Return [x, y] of the center of cell containing provided text 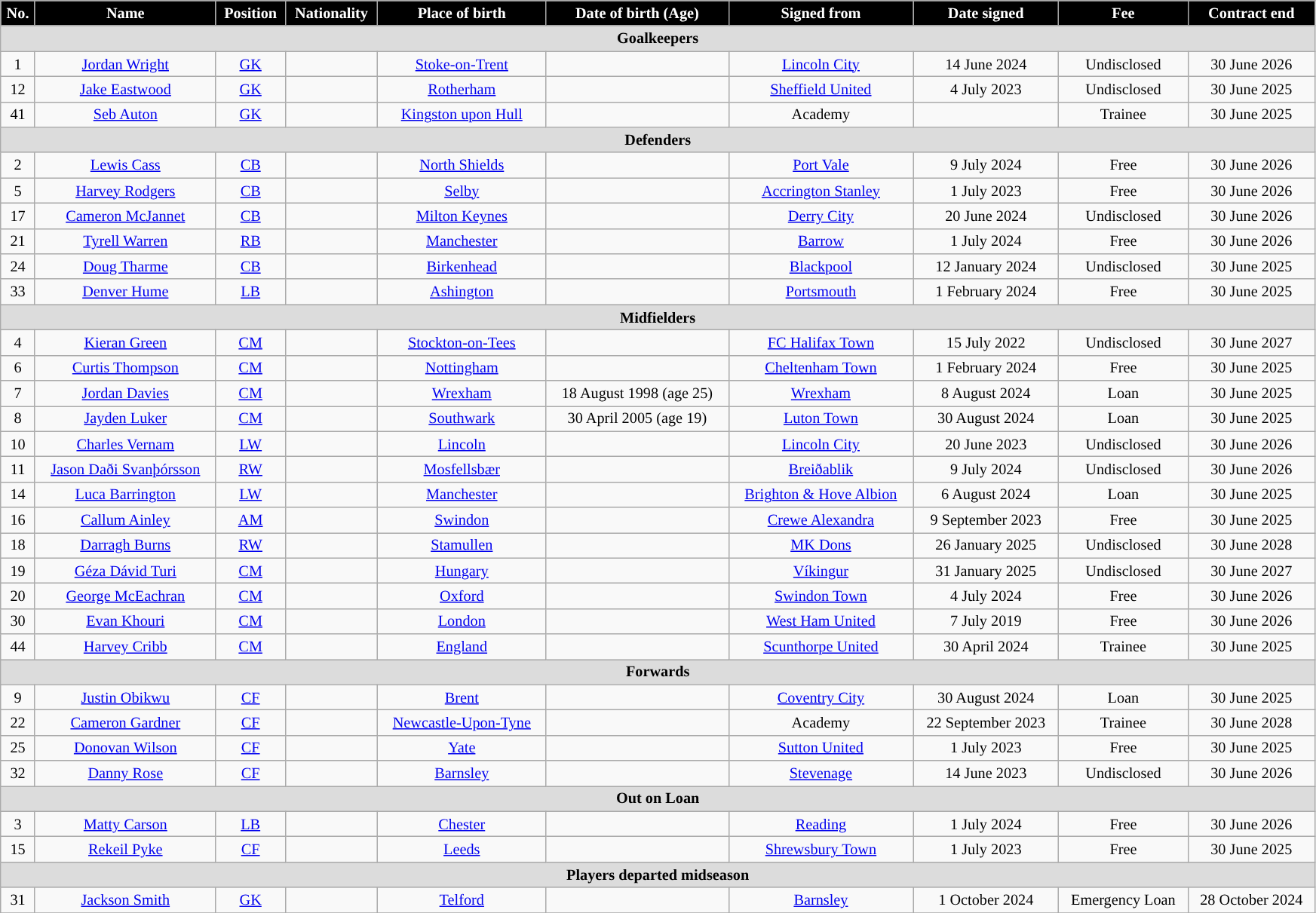
15 July 2022 [986, 342]
Shrewsbury Town [821, 849]
Matty Carson [125, 824]
Brighton & Hove Albion [821, 495]
12 [18, 89]
4 July 2024 [986, 596]
Rekeil Pyke [125, 849]
Goalkeepers [658, 38]
Hungary [462, 571]
FC Halifax Town [821, 342]
11 [18, 469]
Denver Hume [125, 292]
1 [18, 63]
West Ham United [821, 621]
Fee [1124, 13]
33 [18, 292]
Leeds [462, 849]
14 [18, 495]
24 [18, 266]
Harvey Cribb [125, 646]
Name [125, 13]
25 [18, 748]
Signed from [821, 13]
Place of birth [462, 13]
No. [18, 13]
9 [18, 697]
Defenders [658, 139]
Derry City [821, 216]
Telford [462, 900]
Callum Ainley [125, 519]
Selby [462, 191]
Jackson Smith [125, 900]
22 [18, 722]
31 January 2025 [986, 571]
28 October 2024 [1252, 900]
London [462, 621]
4 July 2023 [986, 89]
Curtis Thompson [125, 368]
Harvey Rodgers [125, 191]
Cameron Gardner [125, 722]
Jake Eastwood [125, 89]
10 [18, 444]
32 [18, 774]
Luton Town [821, 418]
Port Vale [821, 165]
Date of birth (Age) [638, 13]
Justin Obikwu [125, 697]
Jayden Luker [125, 418]
Forwards [658, 672]
Nottingham [462, 368]
Swindon [462, 519]
Oxford [462, 596]
Géza Dávid Turi [125, 571]
20 [18, 596]
Jordan Wright [125, 63]
5 [18, 191]
Stoke-on-Trent [462, 63]
18 [18, 545]
26 January 2025 [986, 545]
Chester [462, 824]
Kieran Green [125, 342]
18 August 1998 (age 25) [638, 393]
30 April 2005 (age 19) [638, 418]
Nationality [332, 13]
Seb Auton [125, 115]
Barrow [821, 241]
7 [18, 393]
MK Dons [821, 545]
1 October 2024 [986, 900]
31 [18, 900]
Newcastle-Upon-Tyne [462, 722]
Sutton United [821, 748]
Position [250, 13]
Charles Vernam [125, 444]
Mosfellsbær [462, 469]
Crewe Alexandra [821, 519]
Players departed midseason [658, 875]
4 [18, 342]
Swindon Town [821, 596]
16 [18, 519]
Stevenage [821, 774]
Emergency Loan [1124, 900]
Contract end [1252, 13]
14 June 2023 [986, 774]
Tyrell Warren [125, 241]
Lincoln [462, 444]
Out on Loan [658, 798]
Scunthorpe United [821, 646]
Blackpool [821, 266]
Ashington [462, 292]
Birkenhead [462, 266]
Rotherham [462, 89]
44 [18, 646]
Southwark [462, 418]
England [462, 646]
Donovan Wilson [125, 748]
19 [18, 571]
9 September 2023 [986, 519]
41 [18, 115]
22 September 2023 [986, 722]
Date signed [986, 13]
Reading [821, 824]
Cameron McJannet [125, 216]
2 [18, 165]
20 June 2023 [986, 444]
Evan Khouri [125, 621]
21 [18, 241]
8 [18, 418]
12 January 2024 [986, 266]
RB [250, 241]
Accrington Stanley [821, 191]
Cheltenham Town [821, 368]
7 July 2019 [986, 621]
Víkingur [821, 571]
AM [250, 519]
30 [18, 621]
Coventry City [821, 697]
6 [18, 368]
Stockton-on-Tees [462, 342]
Kingston upon Hull [462, 115]
George McEachran [125, 596]
Lewis Cass [125, 165]
17 [18, 216]
North Shields [462, 165]
30 April 2024 [986, 646]
15 [18, 849]
Portsmouth [821, 292]
Midfielders [658, 317]
3 [18, 824]
Brent [462, 697]
Doug Tharme [125, 266]
Jason Daði Svanþórsson [125, 469]
Stamullen [462, 545]
Jordan Davies [125, 393]
Darragh Burns [125, 545]
14 June 2024 [986, 63]
Yate [462, 748]
Danny Rose [125, 774]
Breiðablik [821, 469]
20 June 2024 [986, 216]
Milton Keynes [462, 216]
Luca Barrington [125, 495]
8 August 2024 [986, 393]
6 August 2024 [986, 495]
Sheffield United [821, 89]
